Pinpoint the cell where the given text exists, returning its (X, Y) midpoint coordinate. 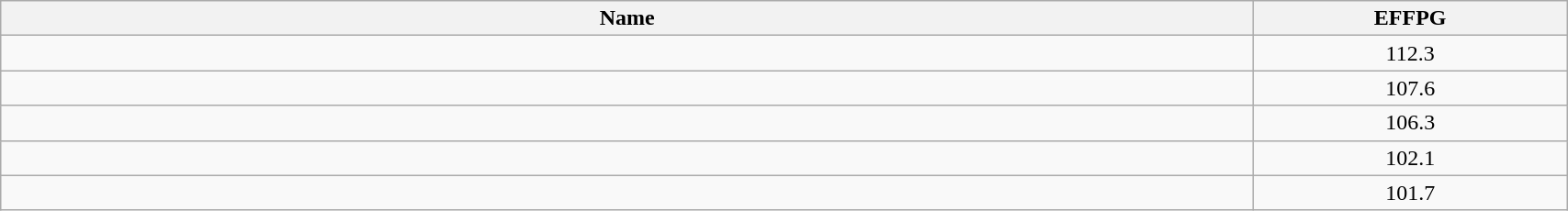
Name (627, 18)
106.3 (1411, 123)
101.7 (1411, 193)
EFFPG (1411, 18)
107.6 (1411, 88)
102.1 (1411, 158)
112.3 (1411, 53)
